Scan for the cell matching the given text and deliver its [X, Y] coordinate at center. 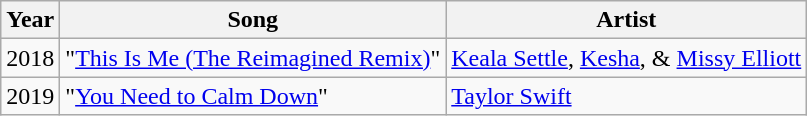
2019 [30, 96]
Song [253, 20]
2018 [30, 58]
Taylor Swift [626, 96]
Keala Settle, Kesha, & Missy Elliott [626, 58]
"You Need to Calm Down" [253, 96]
Year [30, 20]
Artist [626, 20]
"This Is Me (The Reimagined Remix)" [253, 58]
